Provide the (X, Y) coordinate of the cell's center where the given text is located.  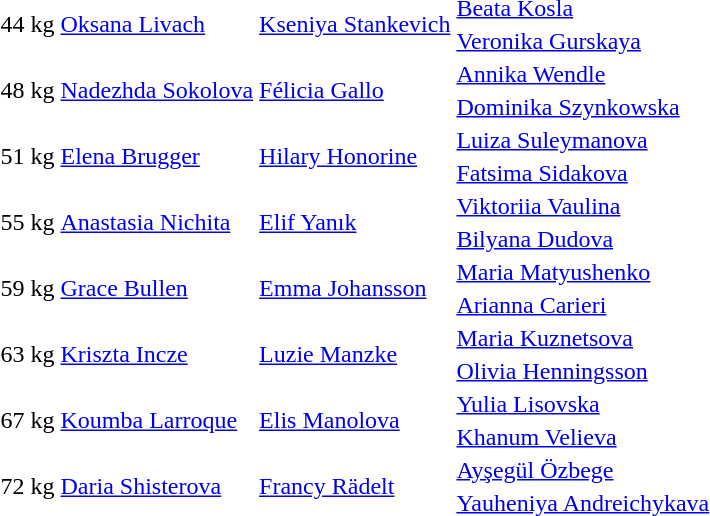
Koumba Larroque (157, 420)
Hilary Honorine (355, 156)
Elif Yanık (355, 222)
Elis Manolova (355, 420)
Grace Bullen (157, 288)
Emma Johansson (355, 288)
Félicia Gallo (355, 90)
Nadezhda Sokolova (157, 90)
Elena Brugger (157, 156)
Kriszta Incze (157, 354)
Luzie Manzke (355, 354)
Anastasia Nichita (157, 222)
